From the cell containing the given text, extract its center point as [x, y] coordinate. 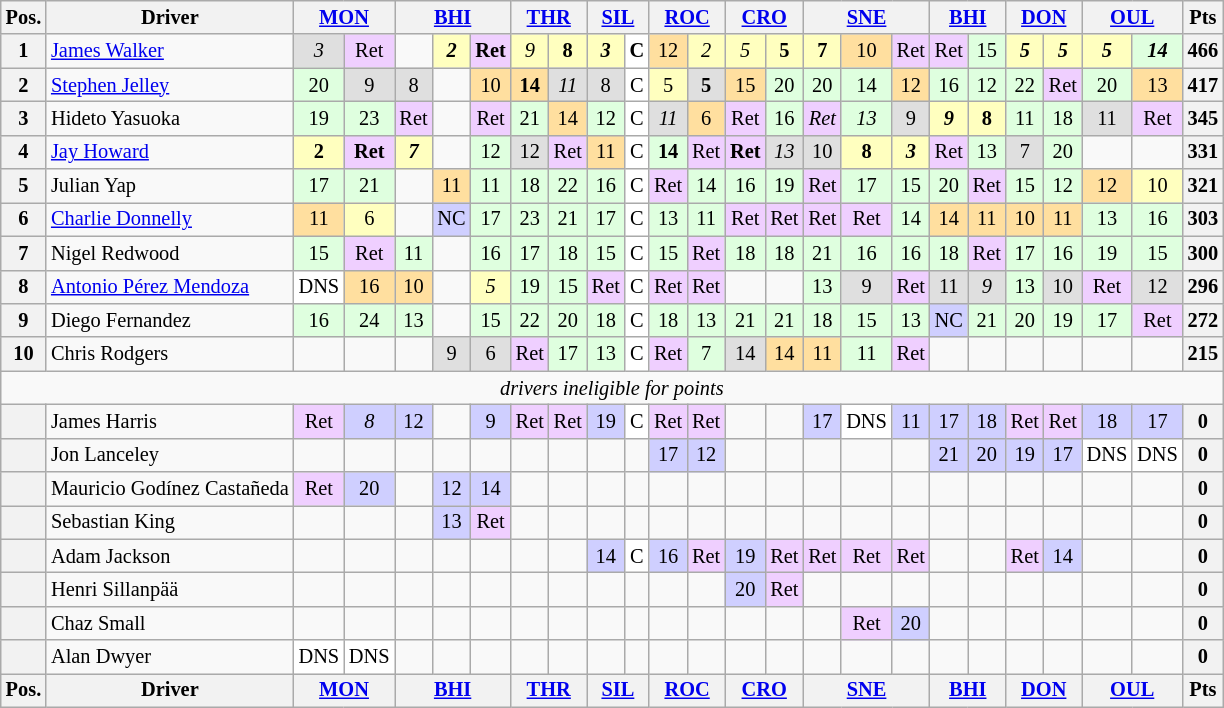
331 [1203, 152]
296 [1203, 287]
drivers ineligible for points [612, 388]
Adam Jackson [170, 556]
Julian Yap [170, 186]
321 [1203, 186]
Mauricio Godínez Castañeda [170, 489]
Chris Rodgers [170, 354]
4 [24, 152]
Alan Dwyer [170, 657]
303 [1203, 219]
Henri Sillanpää [170, 589]
Chaz Small [170, 623]
272 [1203, 320]
Charlie Donnelly [170, 219]
466 [1203, 51]
Jon Lanceley [170, 455]
24 [369, 320]
James Walker [170, 51]
Sebastian King [170, 522]
Diego Fernandez [170, 320]
Jay Howard [170, 152]
James Harris [170, 421]
345 [1203, 118]
417 [1203, 85]
300 [1203, 253]
Stephen Jelley [170, 85]
Hideto Yasuoka [170, 118]
215 [1203, 354]
Nigel Redwood [170, 253]
Antonio Pérez Mendoza [170, 287]
1 [24, 51]
